Provide the (x, y) coordinate of the cell's center where the given text is located.  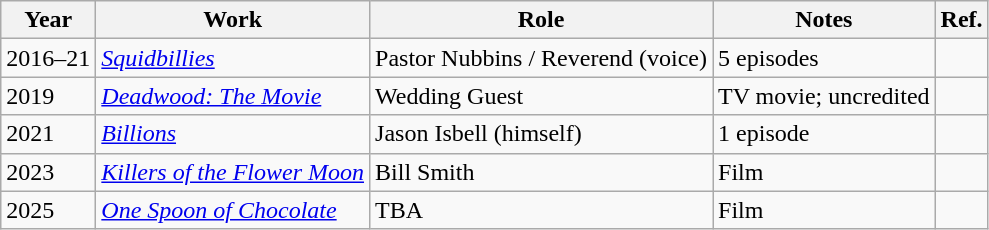
Pastor Nubbins / Reverend (voice) (542, 58)
Bill Smith (542, 172)
Year (48, 20)
2023 (48, 172)
TBA (542, 210)
Role (542, 20)
Deadwood: The Movie (233, 96)
2021 (48, 134)
1 episode (824, 134)
Jason Isbell (himself) (542, 134)
Ref. (962, 20)
Squidbillies (233, 58)
5 episodes (824, 58)
Notes (824, 20)
TV movie; uncredited (824, 96)
2025 (48, 210)
2019 (48, 96)
2016–21 (48, 58)
Work (233, 20)
One Spoon of Chocolate (233, 210)
Billions (233, 134)
Killers of the Flower Moon (233, 172)
Wedding Guest (542, 96)
